For the text-containing cell, return its midpoint in [x, y] coordinate format. 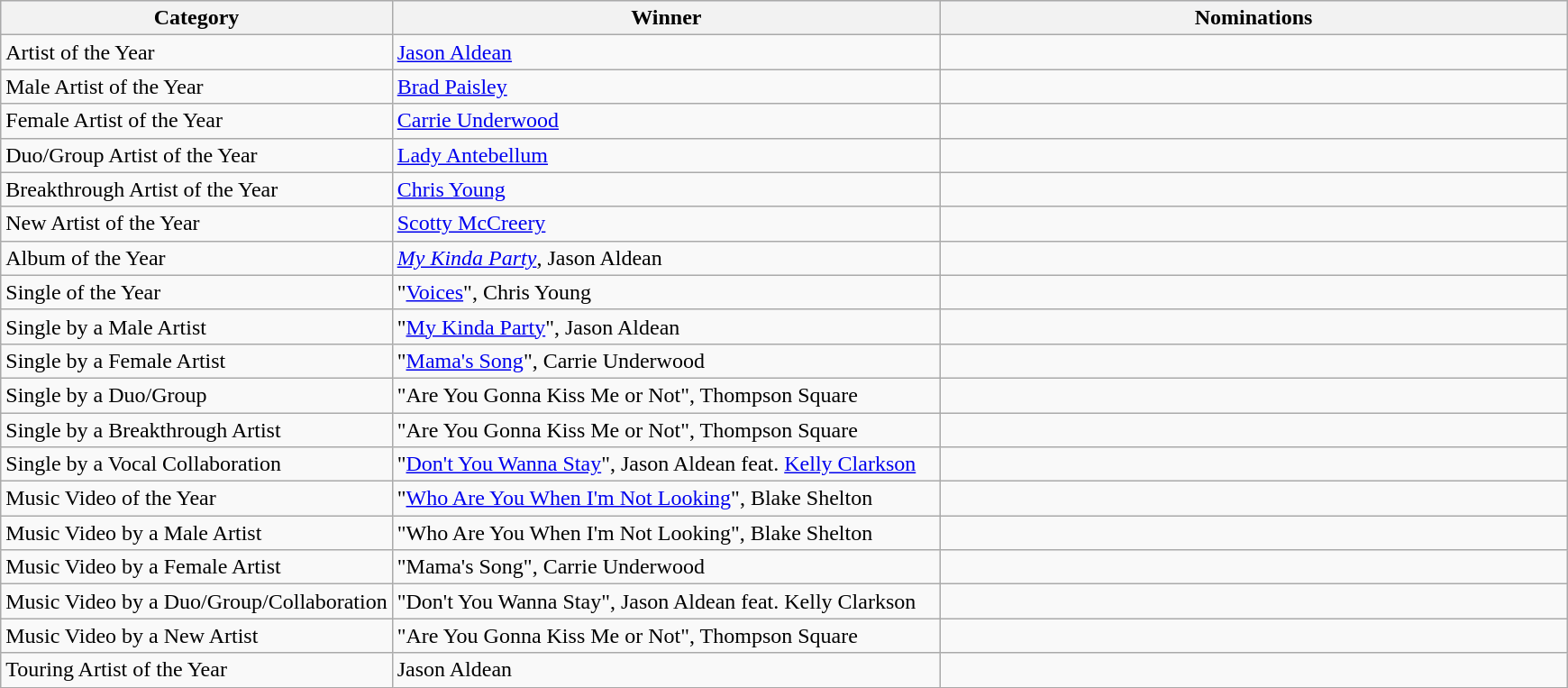
Single by a Male Artist [196, 326]
Lady Antebellum [666, 155]
Breakthrough Artist of the Year [196, 189]
Single by a Vocal Collaboration [196, 464]
Music Video of the Year [196, 499]
Music Video by a Female Artist [196, 567]
Album of the Year [196, 258]
Music Video by a Duo/Group/Collaboration [196, 601]
Single of the Year [196, 292]
Carrie Underwood [666, 121]
Brad Paisley [666, 87]
Male Artist of the Year [196, 87]
Duo/Group Artist of the Year [196, 155]
Single by a Breakthrough Artist [196, 430]
Artist of the Year [196, 52]
Winner [666, 18]
Single by a Female Artist [196, 361]
Nominations [1253, 18]
My Kinda Party, Jason Aldean [666, 258]
"Voices", Chris Young [666, 292]
"My Kinda Party", Jason Aldean [666, 326]
Single by a Duo/Group [196, 395]
Music Video by a Male Artist [196, 533]
Touring Artist of the Year [196, 670]
New Artist of the Year [196, 224]
Music Video by a New Artist [196, 636]
Scotty McCreery [666, 224]
Category [196, 18]
Chris Young [666, 189]
Female Artist of the Year [196, 121]
